Provide the [X, Y] coordinate of the cell's center where the given text is located.  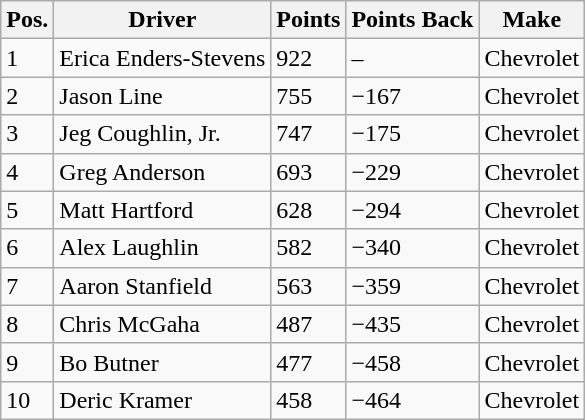
−359 [412, 286]
7 [28, 286]
3 [28, 134]
563 [308, 286]
Chris McGaha [162, 324]
−464 [412, 400]
– [412, 58]
487 [308, 324]
1 [28, 58]
755 [308, 96]
Pos. [28, 20]
458 [308, 400]
6 [28, 248]
10 [28, 400]
−229 [412, 172]
Deric Kramer [162, 400]
Points [308, 20]
Aaron Stanfield [162, 286]
9 [28, 362]
Driver [162, 20]
Jeg Coughlin, Jr. [162, 134]
−435 [412, 324]
−167 [412, 96]
2 [28, 96]
Points Back [412, 20]
747 [308, 134]
Alex Laughlin [162, 248]
Make [532, 20]
8 [28, 324]
−458 [412, 362]
477 [308, 362]
4 [28, 172]
922 [308, 58]
Matt Hartford [162, 210]
−340 [412, 248]
Jason Line [162, 96]
693 [308, 172]
Bo Butner [162, 362]
Greg Anderson [162, 172]
5 [28, 210]
−294 [412, 210]
Erica Enders-Stevens [162, 58]
582 [308, 248]
628 [308, 210]
−175 [412, 134]
